Scan for the cell matching the given text and deliver its [X, Y] coordinate at center. 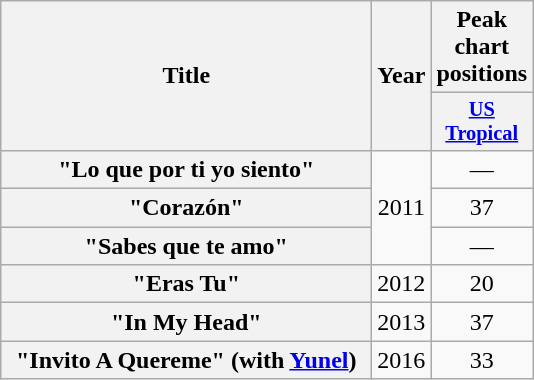
"In My Head" [186, 322]
20 [482, 284]
2013 [402, 322]
"Corazón" [186, 208]
"Sabes que te amo" [186, 246]
"Lo que por ti yo siento" [186, 169]
2012 [402, 284]
2011 [402, 207]
USTropical [482, 122]
33 [482, 360]
Year [402, 76]
2016 [402, 360]
"Invito A Quereme" (with Yunel) [186, 360]
Title [186, 76]
"Eras Tu" [186, 284]
Peak chart positions [482, 47]
